Output the (X, Y) coordinate of the center of the cell containing the given text.  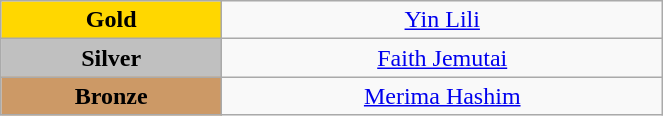
Merima Hashim (442, 96)
Yin Lili (442, 20)
Bronze (112, 96)
Faith Jemutai (442, 58)
Gold (112, 20)
Silver (112, 58)
